Identify which cell holds the provided text, then report its [x, y] central coordinate. 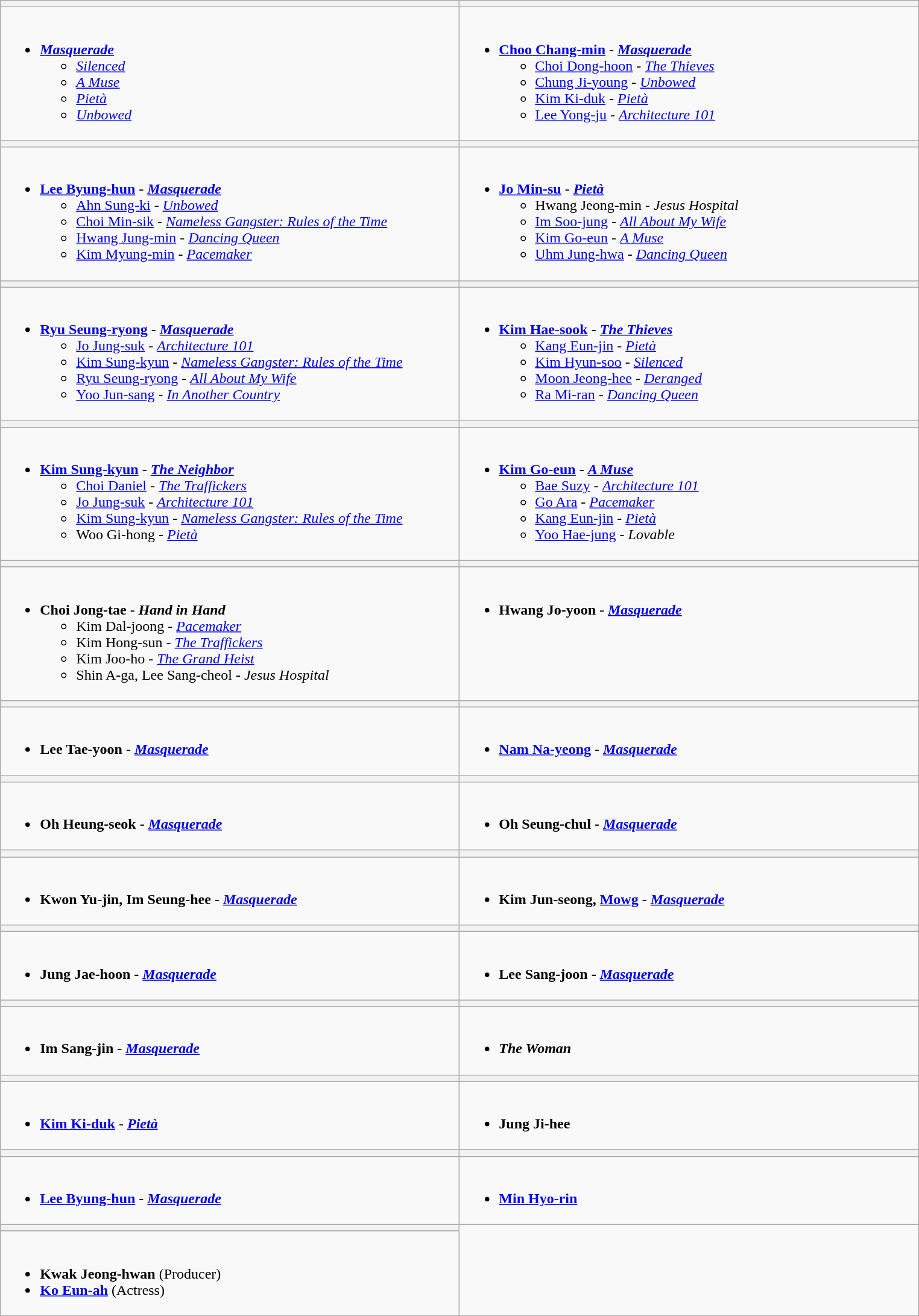
MasqueradeSilencedA MusePietàUnbowed [230, 74]
Min Hyo-rin [689, 1191]
Kim Go-eun - A MuseBae Suzy - Architecture 101Go Ara - PacemakerKang Eun-jin - PietàYoo Hae-jung - Lovable [689, 493]
Im Sang-jin - Masquerade [230, 1041]
Lee Byung-hun - Masquerade [230, 1191]
Oh Seung-chul - Masquerade [689, 817]
Hwang Jo-yoon - Masquerade [689, 633]
The Woman [689, 1041]
Jung Ji-hee [689, 1116]
Kim Hae-sook - The ThievesKang Eun-jin - PietàKim Hyun-soo - SilencedMoon Jeong-hee - DerangedRa Mi-ran - Dancing Queen [689, 353]
Jo Min-su - PietàHwang Jeong-min - Jesus HospitalIm Soo-jung - All About My WifeKim Go-eun - A MuseUhm Jung-hwa - Dancing Queen [689, 214]
Jung Jae-hoon - Masquerade [230, 966]
Kim Jun-seong, Mowg - Masquerade [689, 891]
Nam Na-yeong - Masquerade [689, 741]
Lee Tae-yoon - Masquerade [230, 741]
Choo Chang-min - MasqueradeChoi Dong-hoon - The ThievesChung Ji-young - UnbowedKim Ki-duk - PietàLee Yong-ju - Architecture 101 [689, 74]
Kim Ki-duk - Pietà [230, 1116]
Kwak Jeong-hwan (Producer)Ko Eun-ah (Actress) [230, 1273]
Oh Heung-seok - Masquerade [230, 817]
Lee Sang-joon - Masquerade [689, 966]
Kwon Yu-jin, Im Seung-hee - Masquerade [230, 891]
